Return [X, Y] of the center of cell containing provided text 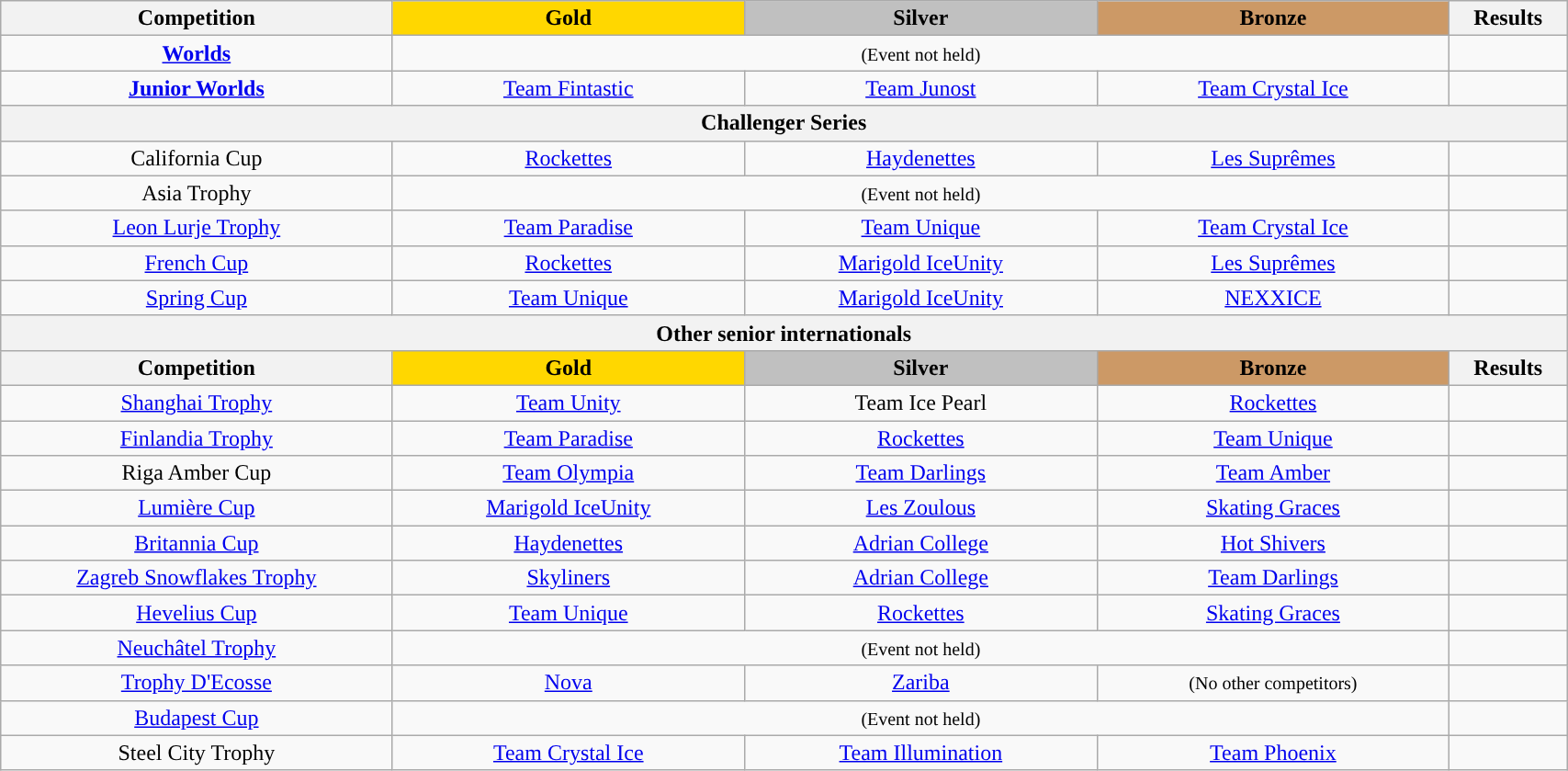
Team Illumination [921, 753]
Shanghai Trophy [197, 403]
Budapest Cup [197, 718]
Asia Trophy [197, 193]
Zariba [921, 683]
Team Phoenix [1273, 753]
Hot Shivers [1273, 543]
Riga Amber Cup [197, 473]
NEXXICE [1273, 298]
Zagreb Snowflakes Trophy [197, 578]
Neuchâtel Trophy [197, 648]
Trophy D'Ecosse [197, 683]
Les Zoulous [921, 508]
Other senior internationals [784, 333]
Team Amber [1273, 473]
Britannia Cup [197, 543]
Hevelius Cup [197, 613]
Junior Worlds [197, 88]
Lumière Cup [197, 508]
Finlandia Trophy [197, 438]
Skyliners [569, 578]
(No other competitors) [1273, 683]
Nova [569, 683]
Team Junost [921, 88]
Worlds [197, 53]
Spring Cup [197, 298]
Challenger Series [784, 123]
Leon Lurje Trophy [197, 228]
Team Fintastic [569, 88]
French Cup [197, 263]
Team Olympia [569, 473]
California Cup [197, 158]
Team Ice Pearl [921, 403]
Steel City Trophy [197, 753]
Team Unity [569, 403]
